Detect which cell encompasses the target text, then output its (x, y) center coordinate. 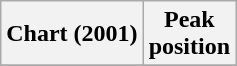
Chart (2001) (72, 34)
Peakposition (189, 34)
